Output the [x, y] coordinate of the center of the cell containing the given text.  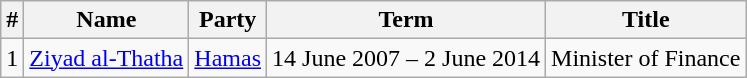
# [12, 20]
Term [406, 20]
Ziyad al-Thatha [106, 58]
Party [228, 20]
Name [106, 20]
Hamas [228, 58]
1 [12, 58]
14 June 2007 – 2 June 2014 [406, 58]
Minister of Finance [646, 58]
Title [646, 20]
